Output the [x, y] coordinate of the center of the cell containing the given text.  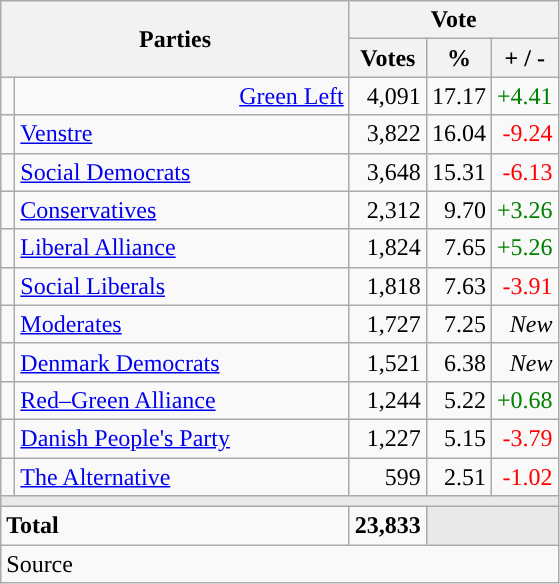
Vote [454, 20]
-6.13 [524, 172]
16.04 [458, 134]
+0.68 [524, 400]
-3.91 [524, 286]
1,244 [388, 400]
Danish People's Party [182, 438]
-9.24 [524, 134]
+3.26 [524, 210]
Source [280, 564]
23,833 [388, 526]
7.63 [458, 286]
1,824 [388, 248]
Liberal Alliance [182, 248]
6.38 [458, 362]
7.65 [458, 248]
Social Democrats [182, 172]
2,312 [388, 210]
5.22 [458, 400]
+5.26 [524, 248]
1,521 [388, 362]
+4.41 [524, 96]
15.31 [458, 172]
4,091 [388, 96]
1,818 [388, 286]
-1.02 [524, 477]
Votes [388, 58]
17.17 [458, 96]
+ / - [524, 58]
Denmark Democrats [182, 362]
Venstre [182, 134]
3,822 [388, 134]
2.51 [458, 477]
3,648 [388, 172]
Parties [176, 39]
1,727 [388, 324]
599 [388, 477]
Social Liberals [182, 286]
7.25 [458, 324]
9.70 [458, 210]
Green Left [182, 96]
Conservatives [182, 210]
Red–Green Alliance [182, 400]
Total [176, 526]
Moderates [182, 324]
% [458, 58]
-3.79 [524, 438]
The Alternative [182, 477]
1,227 [388, 438]
5.15 [458, 438]
